For the text-containing cell, return its midpoint in (x, y) coordinate format. 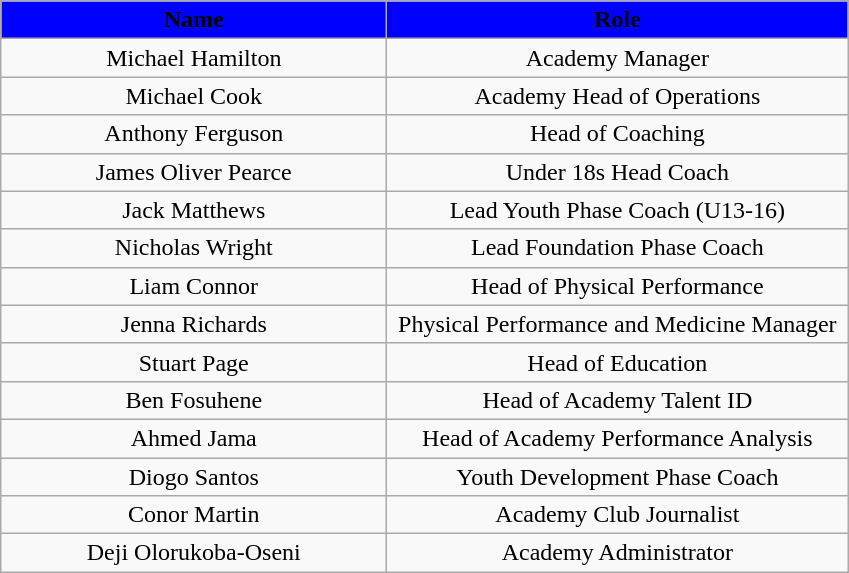
Academy Administrator (618, 553)
Michael Cook (194, 96)
Jack Matthews (194, 210)
Under 18s Head Coach (618, 172)
Lead Youth Phase Coach (U13-16) (618, 210)
Youth Development Phase Coach (618, 477)
Anthony Ferguson (194, 134)
Lead Foundation Phase Coach (618, 248)
Academy Head of Operations (618, 96)
Head of Academy Performance Analysis (618, 438)
Ben Fosuhene (194, 400)
Diogo Santos (194, 477)
Head of Physical Performance (618, 286)
James Oliver Pearce (194, 172)
Ahmed Jama (194, 438)
Role (618, 20)
Conor Martin (194, 515)
Stuart Page (194, 362)
Academy Club Journalist (618, 515)
Head of Education (618, 362)
Michael Hamilton (194, 58)
Head of Academy Talent ID (618, 400)
Name (194, 20)
Head of Coaching (618, 134)
Physical Performance and Medicine Manager (618, 324)
Jenna Richards (194, 324)
Deji Olorukoba-Oseni (194, 553)
Nicholas Wright (194, 248)
Academy Manager (618, 58)
Liam Connor (194, 286)
